Determine the [X, Y] coordinate at the center of the cell enclosing the given text.  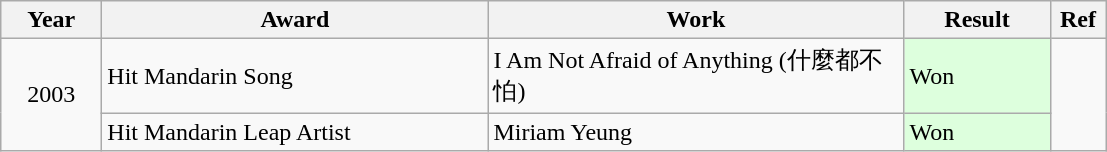
Miriam Yeung [696, 132]
Hit Mandarin Song [295, 76]
Result [977, 20]
Work [696, 20]
Hit Mandarin Leap Artist [295, 132]
I Am Not Afraid of Anything (什麼都不怕) [696, 76]
Award [295, 20]
Year [52, 20]
Ref [1078, 20]
2003 [52, 95]
